Capture the cell that displays the provided text and extract its (x, y) central coordinate. 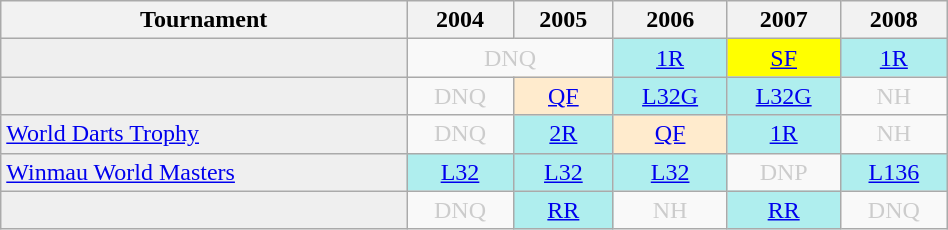
Tournament (204, 20)
2005 (563, 20)
2007 (784, 20)
2006 (670, 20)
SF (784, 58)
DNP (784, 172)
World Darts Trophy (204, 134)
2004 (460, 20)
Winmau World Masters (204, 172)
2R (563, 134)
2008 (894, 20)
L136 (894, 172)
